Return [x, y] of the center of cell containing provided text 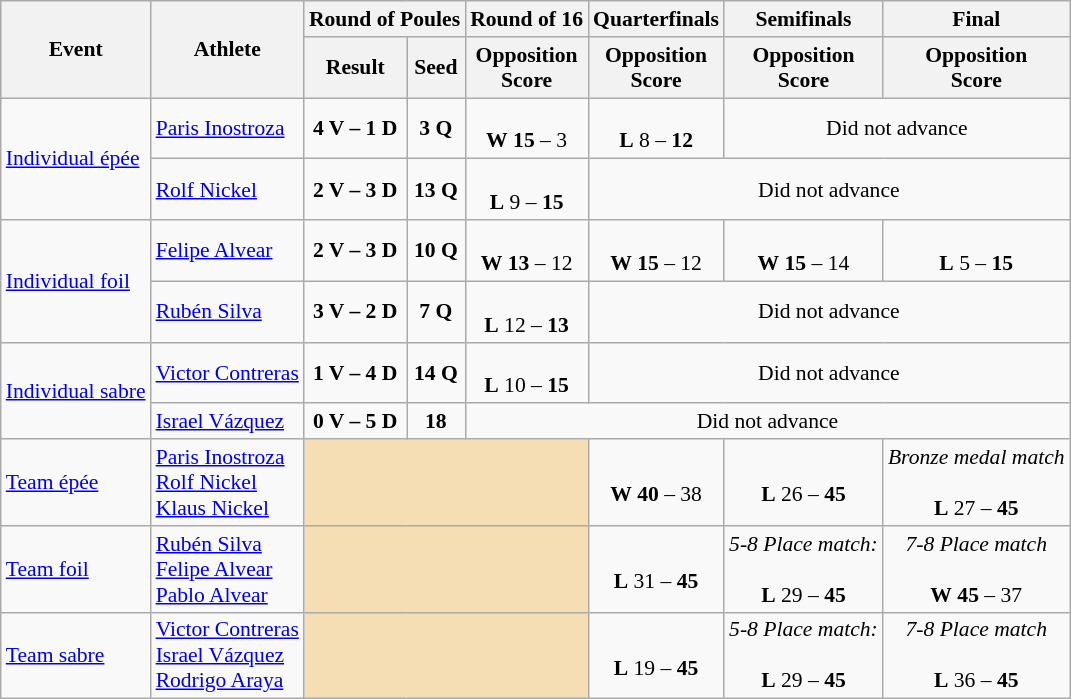
Individual épée [76, 159]
W 15 – 14 [804, 250]
Victor Contreras [228, 372]
7-8 Place matchW 45 – 37 [976, 570]
Individual foil [76, 281]
W 40 – 38 [656, 482]
13 Q [436, 190]
Individual sabre [76, 390]
L 31 – 45 [656, 570]
7-8 Place matchL 36 – 45 [976, 656]
10 Q [436, 250]
Round of 16 [526, 19]
Team sabre [76, 656]
W 13 – 12 [526, 250]
Final [976, 19]
W 15 – 12 [656, 250]
Result [356, 68]
L 9 – 15 [526, 190]
14 Q [436, 372]
0 V – 5 D [356, 422]
L 8 – 12 [656, 128]
L 26 – 45 [804, 482]
Round of Poules [384, 19]
Victor ContrerasIsrael VázquezRodrigo Araya [228, 656]
L 10 – 15 [526, 372]
Seed [436, 68]
Event [76, 50]
Team foil [76, 570]
Rubén Silva [228, 312]
Bronze medal matchL 27 – 45 [976, 482]
Paris InostrozaRolf NickelKlaus Nickel [228, 482]
Israel Vázquez [228, 422]
W 15 – 3 [526, 128]
Rubén SilvaFelipe AlvearPablo Alvear [228, 570]
18 [436, 422]
L 12 – 13 [526, 312]
Semifinals [804, 19]
L 5 – 15 [976, 250]
Paris Inostroza [228, 128]
Felipe Alvear [228, 250]
Team épée [76, 482]
Rolf Nickel [228, 190]
Quarterfinals [656, 19]
3 V – 2 D [356, 312]
1 V – 4 D [356, 372]
Athlete [228, 50]
4 V – 1 D [356, 128]
L 19 – 45 [656, 656]
7 Q [436, 312]
3 Q [436, 128]
